Identify which cell holds the provided text, then report its (x, y) central coordinate. 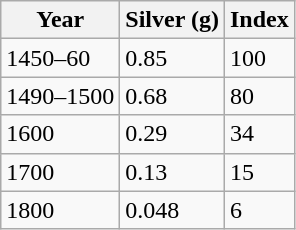
6 (259, 210)
80 (259, 96)
1450–60 (60, 58)
1490–1500 (60, 96)
0.68 (172, 96)
100 (259, 58)
1600 (60, 134)
1800 (60, 210)
Silver (g) (172, 20)
Index (259, 20)
Year (60, 20)
1700 (60, 172)
15 (259, 172)
0.29 (172, 134)
0.13 (172, 172)
0.85 (172, 58)
34 (259, 134)
0.048 (172, 210)
